Capture the cell that displays the provided text and extract its (X, Y) central coordinate. 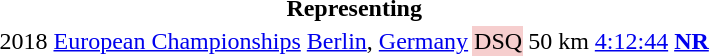
4:12:44 NR (652, 41)
European Championships (177, 41)
50 km (559, 41)
Berlin, Germany (387, 41)
DSQ (498, 41)
